Find where the given text appears and provide that cell's center as (X, Y) coordinate. 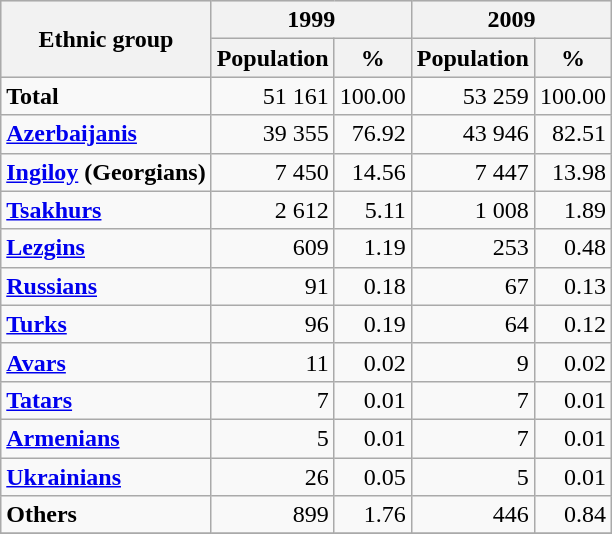
96 (272, 324)
67 (472, 286)
7 447 (472, 172)
Tatars (106, 400)
11 (272, 362)
1.76 (372, 515)
0.12 (572, 324)
609 (272, 248)
0.18 (372, 286)
64 (472, 324)
446 (472, 515)
Turks (106, 324)
2009 (511, 20)
899 (272, 515)
26 (272, 477)
Armenians (106, 438)
82.51 (572, 134)
9 (472, 362)
0.19 (372, 324)
Total (106, 96)
0.84 (572, 515)
7 450 (272, 172)
1.19 (372, 248)
51 161 (272, 96)
0.48 (572, 248)
Russians (106, 286)
0.13 (572, 286)
53 259 (472, 96)
13.98 (572, 172)
Ingiloy (Georgians) (106, 172)
14.56 (372, 172)
Lezgins (106, 248)
0.05 (372, 477)
Others (106, 515)
5.11 (372, 210)
Avars (106, 362)
91 (272, 286)
Tsakhurs (106, 210)
1.89 (572, 210)
Ethnic group (106, 39)
76.92 (372, 134)
39 355 (272, 134)
253 (472, 248)
Azerbaijanis (106, 134)
43 946 (472, 134)
1 008 (472, 210)
1999 (311, 20)
2 612 (272, 210)
Ukrainians (106, 477)
